Return [x, y] of the center of cell containing provided text 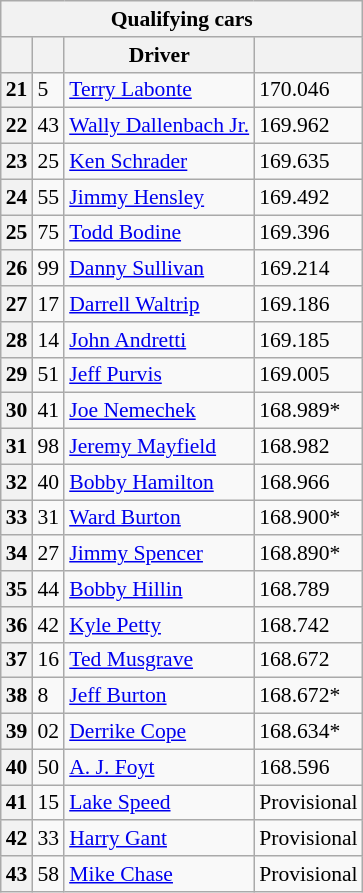
Joe Nemechek [159, 411]
28 [17, 340]
55 [48, 197]
Bobby Hillin [159, 589]
21 [17, 90]
30 [17, 411]
Ted Musgrave [159, 660]
Darrell Waltrip [159, 304]
Driver [159, 55]
John Andretti [159, 340]
168.966 [308, 482]
32 [17, 482]
168.634* [308, 732]
17 [48, 304]
168.742 [308, 625]
58 [48, 874]
169.214 [308, 269]
75 [48, 233]
Mike Chase [159, 874]
37 [17, 660]
168.982 [308, 447]
168.989* [308, 411]
Jeff Purvis [159, 375]
Jimmy Hensley [159, 197]
29 [17, 375]
168.672* [308, 696]
169.492 [308, 197]
A. J. Foyt [159, 767]
8 [48, 696]
168.900* [308, 518]
35 [17, 589]
Lake Speed [159, 803]
170.046 [308, 90]
24 [17, 197]
Jimmy Spencer [159, 554]
168.890* [308, 554]
169.962 [308, 126]
Derrike Cope [159, 732]
02 [48, 732]
34 [17, 554]
51 [48, 375]
169.185 [308, 340]
44 [48, 589]
22 [17, 126]
14 [48, 340]
39 [17, 732]
Todd Bodine [159, 233]
Danny Sullivan [159, 269]
169.186 [308, 304]
36 [17, 625]
38 [17, 696]
168.789 [308, 589]
Harry Gant [159, 839]
15 [48, 803]
Wally Dallenbach Jr. [159, 126]
50 [48, 767]
16 [48, 660]
26 [17, 269]
Jeff Burton [159, 696]
Jeremy Mayfield [159, 447]
99 [48, 269]
169.635 [308, 162]
Terry Labonte [159, 90]
Bobby Hamilton [159, 482]
Ward Burton [159, 518]
23 [17, 162]
98 [48, 447]
168.672 [308, 660]
Ken Schrader [159, 162]
5 [48, 90]
169.005 [308, 375]
169.396 [308, 233]
168.596 [308, 767]
Qualifying cars [182, 19]
Kyle Petty [159, 625]
